Scan for the cell matching the given text and deliver its (x, y) coordinate at center. 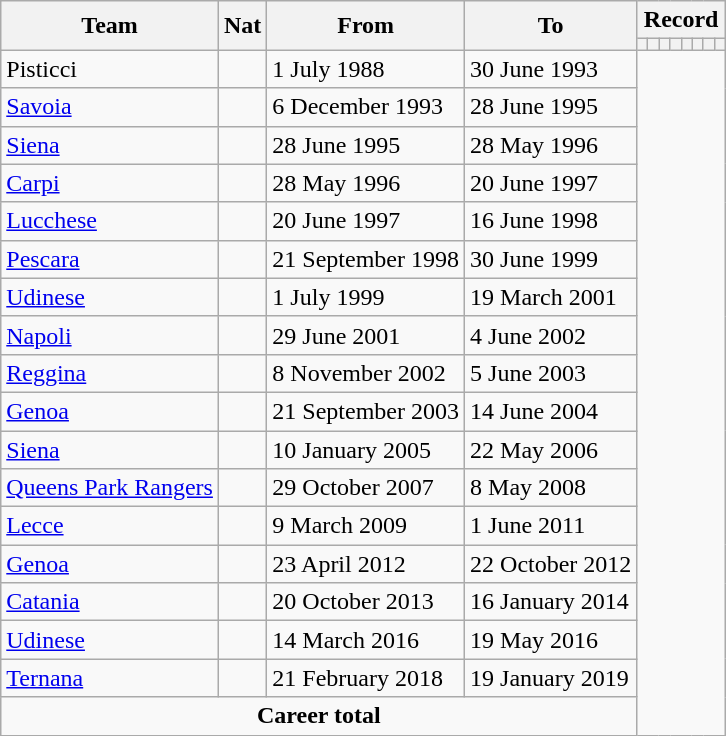
30 June 1999 (551, 259)
4 June 2002 (551, 335)
29 October 2007 (366, 488)
23 April 2012 (366, 564)
9 March 2009 (366, 526)
Pisticci (110, 69)
Lucchese (110, 221)
Lecce (110, 526)
To (551, 26)
16 June 1998 (551, 221)
5 June 2003 (551, 373)
8 May 2008 (551, 488)
21 September 1998 (366, 259)
21 February 2018 (366, 678)
Career total (319, 716)
6 December 1993 (366, 107)
21 September 2003 (366, 411)
22 May 2006 (551, 449)
8 November 2002 (366, 373)
Reggina (110, 373)
Nat (242, 26)
14 March 2016 (366, 640)
From (366, 26)
19 March 2001 (551, 297)
16 January 2014 (551, 602)
1 July 1988 (366, 69)
1 June 2011 (551, 526)
29 June 2001 (366, 335)
Queens Park Rangers (110, 488)
Record (681, 20)
Savoia (110, 107)
22 October 2012 (551, 564)
14 June 2004 (551, 411)
30 June 1993 (551, 69)
19 May 2016 (551, 640)
10 January 2005 (366, 449)
Pescara (110, 259)
20 October 2013 (366, 602)
Team (110, 26)
Ternana (110, 678)
Catania (110, 602)
1 July 1999 (366, 297)
Carpi (110, 183)
19 January 2019 (551, 678)
Napoli (110, 335)
